Return the [x, y] coordinate for the center point of the cell that contains the specified text.  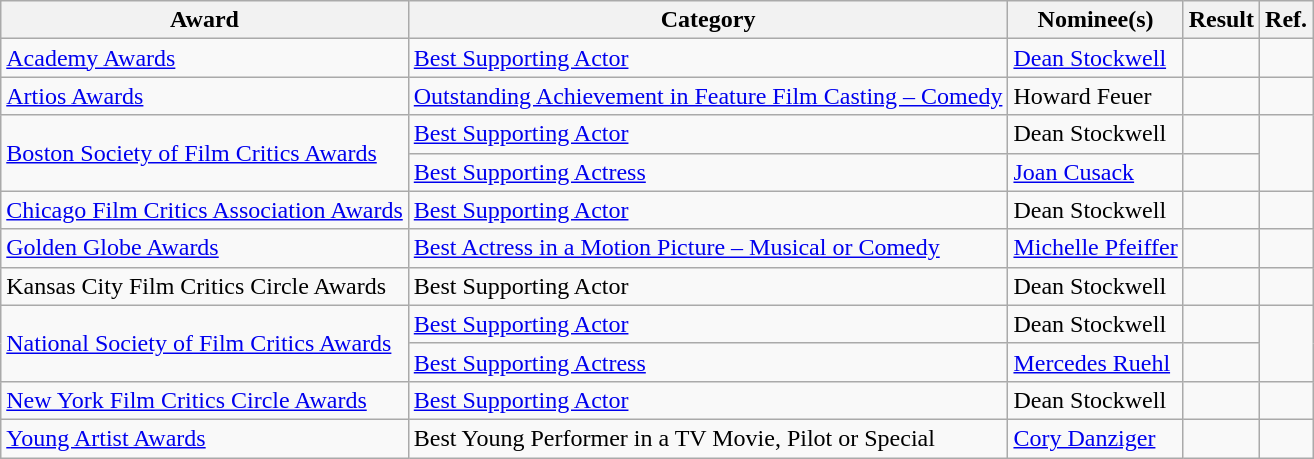
New York Film Critics Circle Awards [205, 400]
Mercedes Ruehl [1096, 362]
Howard Feuer [1096, 96]
Nominee(s) [1096, 20]
Award [205, 20]
Ref. [1286, 20]
Category [708, 20]
Result [1221, 20]
Kansas City Film Critics Circle Awards [205, 286]
Michelle Pfeiffer [1096, 248]
Chicago Film Critics Association Awards [205, 210]
Outstanding Achievement in Feature Film Casting – Comedy [708, 96]
Academy Awards [205, 58]
Cory Danziger [1096, 438]
Golden Globe Awards [205, 248]
National Society of Film Critics Awards [205, 343]
Boston Society of Film Critics Awards [205, 153]
Best Young Performer in a TV Movie, Pilot or Special [708, 438]
Artios Awards [205, 96]
Young Artist Awards [205, 438]
Joan Cusack [1096, 172]
Best Actress in a Motion Picture – Musical or Comedy [708, 248]
